Determine the [x, y] coordinate at the center of the cell enclosing the given text.  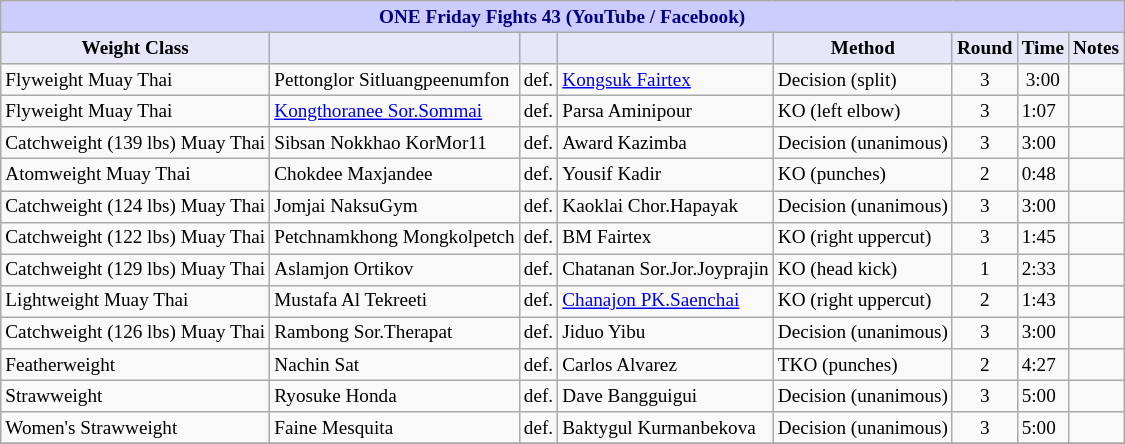
Pettonglor Sitluangpeenumfon [395, 80]
Lightweight Muay Thai [136, 301]
Kongsuk Fairtex [666, 80]
Baktygul Kurmanbekova [666, 428]
Award Kazimba [666, 143]
Dave Bangguigui [666, 396]
Catchweight (139 lbs) Muay Thai [136, 143]
Aslamjon Ortikov [395, 270]
0:48 [1042, 175]
Jiduo Yibu [666, 333]
1:45 [1042, 238]
Carlos Alvarez [666, 365]
Featherweight [136, 365]
Ryosuke Honda [395, 396]
KO (punches) [862, 175]
Weight Class [136, 48]
Nachin Sat [395, 365]
1:43 [1042, 301]
Yousif Kadir [666, 175]
Parsa Aminipour [666, 111]
Method [862, 48]
BM Fairtex [666, 238]
Catchweight (124 lbs) Muay Thai [136, 206]
Catchweight (129 lbs) Muay Thai [136, 270]
1:07 [1042, 111]
Strawweight [136, 396]
Kaoklai Chor.Hapayak [666, 206]
ONE Friday Fights 43 (YouTube / Facebook) [562, 17]
Chatanan Sor.Jor.Joyprajin [666, 270]
Jomjai NaksuGym [395, 206]
KO (left elbow) [862, 111]
Sibsan Nokkhao KorMor11 [395, 143]
Faine Mesquita [395, 428]
Catchweight (122 lbs) Muay Thai [136, 238]
KO (head kick) [862, 270]
Decision (split) [862, 80]
Atomweight Muay Thai [136, 175]
Chanajon PK.Saenchai [666, 301]
Catchweight (126 lbs) Muay Thai [136, 333]
1 [984, 270]
TKO (punches) [862, 365]
Petchnamkhong Mongkolpetch [395, 238]
Notes [1096, 48]
2:33 [1042, 270]
Mustafa Al Tekreeti [395, 301]
Rambong Sor.Therapat [395, 333]
Round [984, 48]
Chokdee Maxjandee [395, 175]
Kongthoranee Sor.Sommai [395, 111]
4:27 [1042, 365]
Women's Strawweight [136, 428]
Time [1042, 48]
